From the cell containing the given text, extract its center point as [X, Y] coordinate. 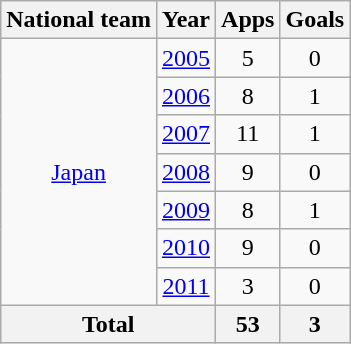
Total [108, 324]
2011 [186, 286]
National team [79, 20]
11 [248, 134]
2008 [186, 172]
Goals [315, 20]
5 [248, 58]
2007 [186, 134]
2009 [186, 210]
53 [248, 324]
Apps [248, 20]
Year [186, 20]
2010 [186, 248]
2005 [186, 58]
2006 [186, 96]
Japan [79, 172]
